Scan for the cell matching the given text and deliver its [X, Y] coordinate at center. 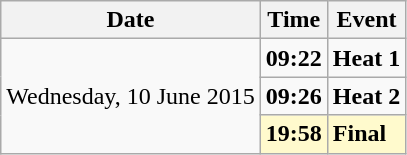
Heat 2 [366, 96]
Wednesday, 10 June 2015 [131, 96]
19:58 [294, 134]
09:22 [294, 58]
Time [294, 20]
Heat 1 [366, 58]
09:26 [294, 96]
Final [366, 134]
Date [131, 20]
Event [366, 20]
